Return the (x, y) coordinate for the center point of the cell that contains the specified text.  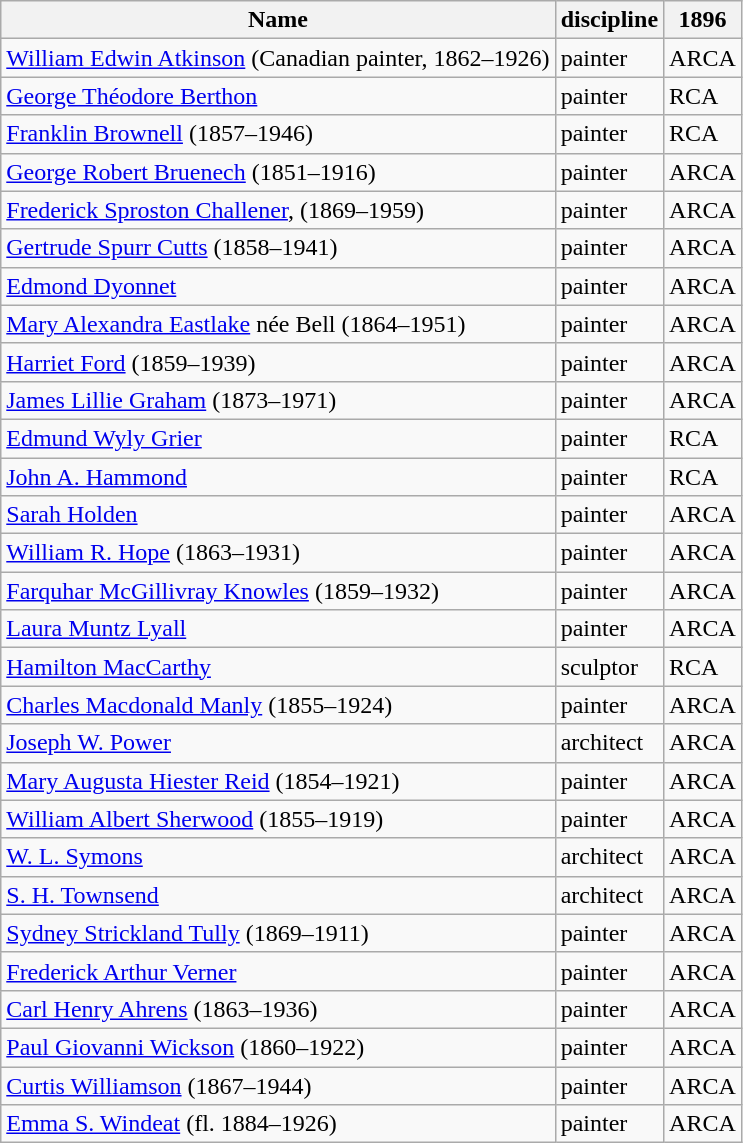
William R. Hope (1863–1931) (278, 553)
Paul Giovanni Wickson (1860–1922) (278, 1047)
Joseph W. Power (278, 743)
Sydney Strickland Tully (1869–1911) (278, 933)
Edmund Wyly Grier (278, 438)
S. H. Townsend (278, 895)
W. L. Symons (278, 857)
1896 (703, 20)
sculptor (609, 667)
Charles Macdonald Manly (1855–1924) (278, 705)
James Lillie Graham (1873–1971) (278, 400)
Hamilton MacCarthy (278, 667)
Mary Augusta Hiester Reid (1854–1921) (278, 781)
Frederick Sproston Challener, (1869–1959) (278, 210)
Name (278, 20)
Frederick Arthur Verner (278, 971)
Harriet Ford (1859–1939) (278, 362)
Carl Henry Ahrens (1863–1936) (278, 1009)
Laura Muntz Lyall (278, 629)
discipline (609, 20)
Emma S. Windeat (fl. 1884–1926) (278, 1124)
George Robert Bruenech (1851–1916) (278, 172)
Gertrude Spurr Cutts (1858–1941) (278, 248)
Curtis Williamson (1867–1944) (278, 1085)
George Théodore Berthon (278, 96)
Mary Alexandra Eastlake née Bell (1864–1951) (278, 324)
John A. Hammond (278, 477)
William Albert Sherwood (1855–1919) (278, 819)
Edmond Dyonnet (278, 286)
Sarah Holden (278, 515)
William Edwin Atkinson (Canadian painter, 1862–1926) (278, 58)
Farquhar McGillivray Knowles (1859–1932) (278, 591)
Franklin Brownell (1857–1946) (278, 134)
